Extract the [X, Y] coordinate from the center of the cell holding the provided text.  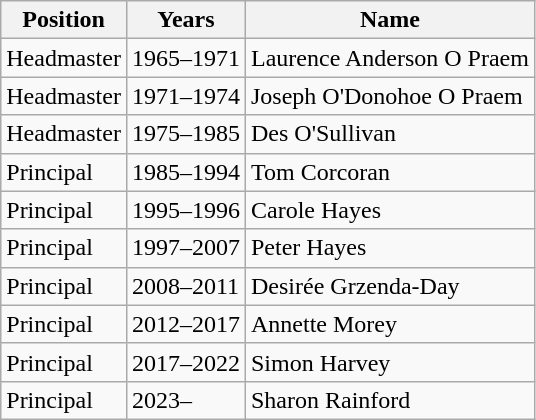
Joseph O'Donohoe O Praem [390, 96]
1965–1971 [186, 58]
2012–2017 [186, 324]
Tom Corcoran [390, 172]
Peter Hayes [390, 248]
2023– [186, 400]
Name [390, 20]
Sharon Rainford [390, 400]
Simon Harvey [390, 362]
Des O'Sullivan [390, 134]
Years [186, 20]
2008–2011 [186, 286]
Annette Morey [390, 324]
Position [64, 20]
1995–1996 [186, 210]
Carole Hayes [390, 210]
1997–2007 [186, 248]
Desirée Grzenda-Day [390, 286]
Laurence Anderson O Praem [390, 58]
1985–1994 [186, 172]
1971–1974 [186, 96]
2017–2022 [186, 362]
1975–1985 [186, 134]
